Find where the given text appears and provide that cell's center as (x, y) coordinate. 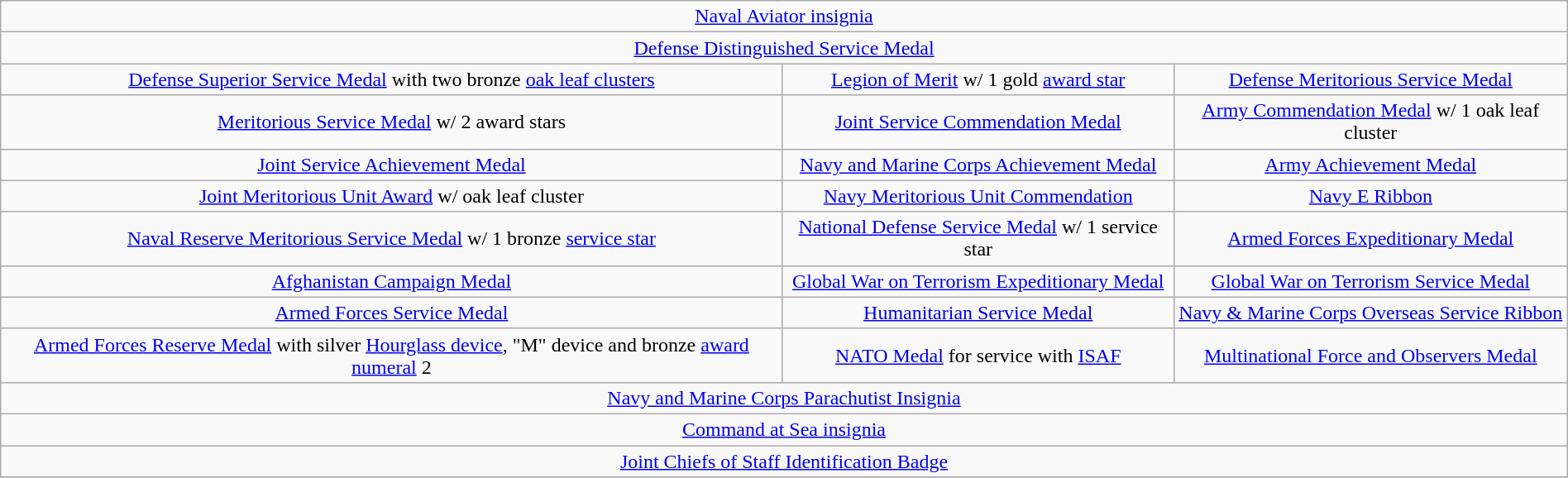
Afghanistan Campaign Medal (392, 281)
Navy and Marine Corps Parachutist Insignia (784, 398)
Multinational Force and Observers Medal (1370, 356)
Armed Forces Expeditionary Medal (1370, 238)
Meritorious Service Medal w/ 2 award stars (392, 122)
Humanitarian Service Medal (978, 313)
Defense Meritorious Service Medal (1370, 79)
Naval Reserve Meritorious Service Medal w/ 1 bronze service star (392, 238)
Global War on Terrorism Service Medal (1370, 281)
Legion of Merit w/ 1 gold award star (978, 79)
Navy E Ribbon (1370, 196)
Defense Distinguished Service Medal (784, 48)
Navy and Marine Corps Achievement Medal (978, 165)
Global War on Terrorism Expeditionary Medal (978, 281)
Joint Service Commendation Medal (978, 122)
Joint Chiefs of Staff Identification Badge (784, 461)
NATO Medal for service with ISAF (978, 356)
Navy & Marine Corps Overseas Service Ribbon (1370, 313)
Army Achievement Medal (1370, 165)
Defense Superior Service Medal with two bronze oak leaf clusters (392, 79)
Naval Aviator insignia (784, 17)
Navy Meritorious Unit Commendation (978, 196)
Joint Meritorious Unit Award w/ oak leaf cluster (392, 196)
National Defense Service Medal w/ 1 service star (978, 238)
Command at Sea insignia (784, 429)
Army Commendation Medal w/ 1 oak leaf cluster (1370, 122)
Armed Forces Service Medal (392, 313)
Armed Forces Reserve Medal with silver Hourglass device, "M" device and bronze award numeral 2 (392, 356)
Joint Service Achievement Medal (392, 165)
